For the text-containing cell, return its midpoint in [X, Y] coordinate format. 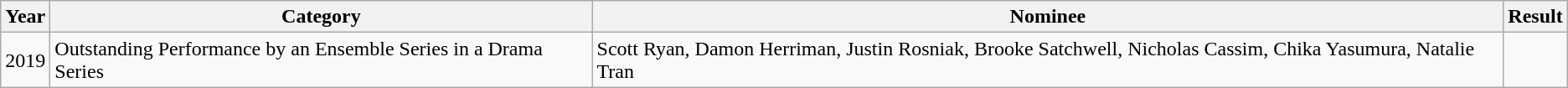
Outstanding Performance by an Ensemble Series in a Drama Series [322, 60]
Nominee [1048, 17]
Result [1535, 17]
2019 [25, 60]
Category [322, 17]
Year [25, 17]
Scott Ryan, Damon Herriman, Justin Rosniak, Brooke Satchwell, Nicholas Cassim, Chika Yasumura, Natalie Tran [1048, 60]
